For the text-containing cell, return its midpoint in (X, Y) coordinate format. 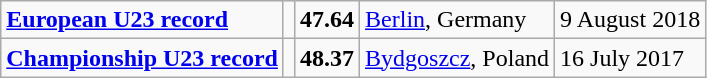
Bydgoszcz, Poland (458, 58)
European U23 record (142, 20)
47.64 (326, 20)
9 August 2018 (630, 20)
48.37 (326, 58)
Berlin, Germany (458, 20)
16 July 2017 (630, 58)
Championship U23 record (142, 58)
